Identify which cell holds the provided text, then report its [X, Y] central coordinate. 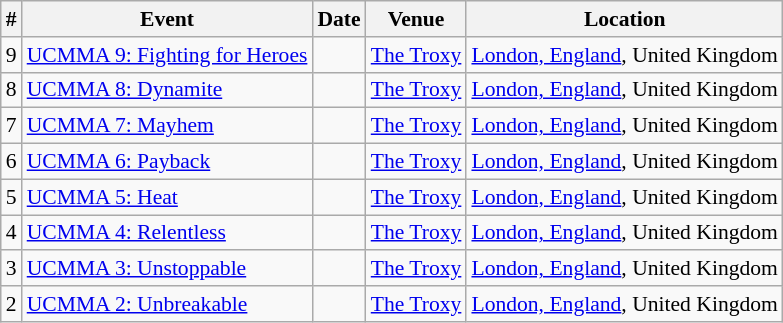
UCMMA 5: Heat [168, 197]
Event [168, 19]
Location [624, 19]
9 [12, 55]
2 [12, 304]
UCMMA 3: Unstoppable [168, 269]
# [12, 19]
UCMMA 9: Fighting for Heroes [168, 55]
7 [12, 126]
8 [12, 90]
UCMMA 2: Unbreakable [168, 304]
UCMMA 8: Dynamite [168, 90]
5 [12, 197]
3 [12, 269]
UCMMA 4: Relentless [168, 233]
4 [12, 233]
Date [338, 19]
6 [12, 162]
UCMMA 7: Mayhem [168, 126]
Venue [416, 19]
UCMMA 6: Payback [168, 162]
